Locate the cell with the specified text and output its (x, y) center coordinate. 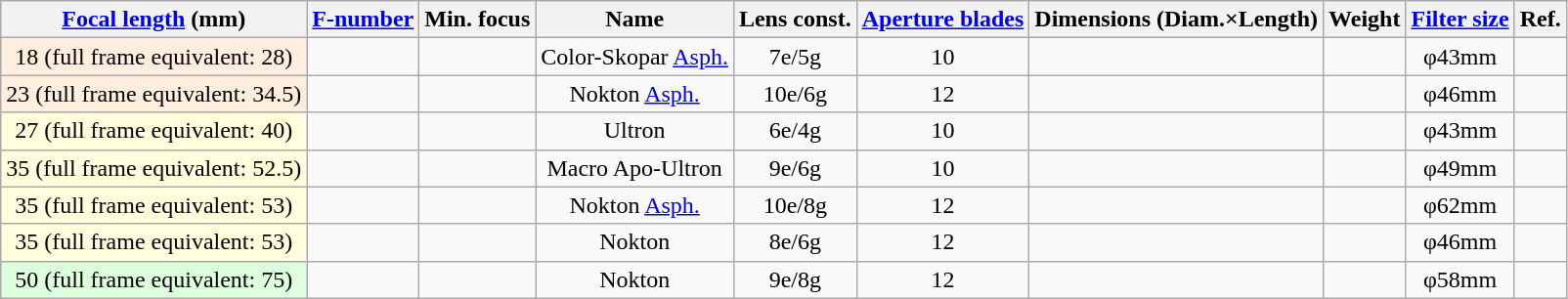
Lens const. (795, 20)
10e/8g (795, 205)
Min. focus (477, 20)
Dimensions (Diam.×Length) (1177, 20)
9e/8g (795, 279)
18 (full frame equivalent: 28) (154, 57)
φ49mm (1460, 168)
9e/6g (795, 168)
Weight (1365, 20)
27 (full frame equivalent: 40) (154, 131)
10e/6g (795, 94)
Color-Skopar Asph. (635, 57)
8e/6g (795, 242)
Focal length (mm) (154, 20)
Ultron (635, 131)
7e/5g (795, 57)
23 (full frame equivalent: 34.5) (154, 94)
6e/4g (795, 131)
Ref. (1541, 20)
50 (full frame equivalent: 75) (154, 279)
35 (full frame equivalent: 52.5) (154, 168)
Filter size (1460, 20)
φ62mm (1460, 205)
Name (635, 20)
Macro Apo-Ultron (635, 168)
Aperture blades (942, 20)
F-number (364, 20)
φ58mm (1460, 279)
